Extract the [x, y] coordinate from the center of the cell holding the provided text.  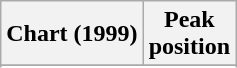
Chart (1999) [72, 34]
Peakposition [189, 34]
